Determine the [x, y] coordinate at the center of the cell enclosing the given text.  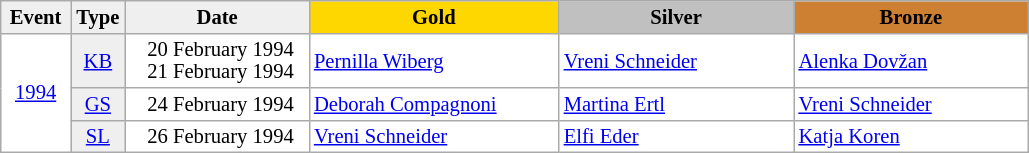
20 February 1994 21 February 1994 [217, 60]
Deborah Compagnoni [434, 104]
Elfi Eder [676, 136]
26 February 1994 [217, 136]
GS [98, 104]
KB [98, 60]
Pernilla Wiberg [434, 60]
Date [217, 16]
24 February 1994 [217, 104]
Event [36, 16]
SL [98, 136]
Gold [434, 16]
Bronze [912, 16]
Silver [676, 16]
Katja Koren [912, 136]
Martina Ertl [676, 104]
Type [98, 16]
Alenka Dovžan [912, 60]
1994 [36, 92]
